Scan for the cell matching the given text and deliver its [X, Y] coordinate at center. 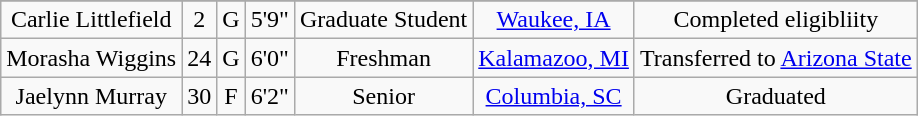
Morasha Wiggins [92, 58]
Transferred to Arizona State [776, 58]
Jaelynn Murray [92, 96]
6'0" [270, 58]
F [231, 96]
5'9" [270, 20]
Senior [383, 96]
Graduated [776, 96]
Freshman [383, 58]
Completed eligibliity [776, 20]
Carlie Littlefield [92, 20]
6'2" [270, 96]
Columbia, SC [554, 96]
24 [200, 58]
Kalamazoo, MI [554, 58]
Waukee, IA [554, 20]
Graduate Student [383, 20]
2 [200, 20]
30 [200, 96]
